Return (X, Y) of the center of cell containing provided text 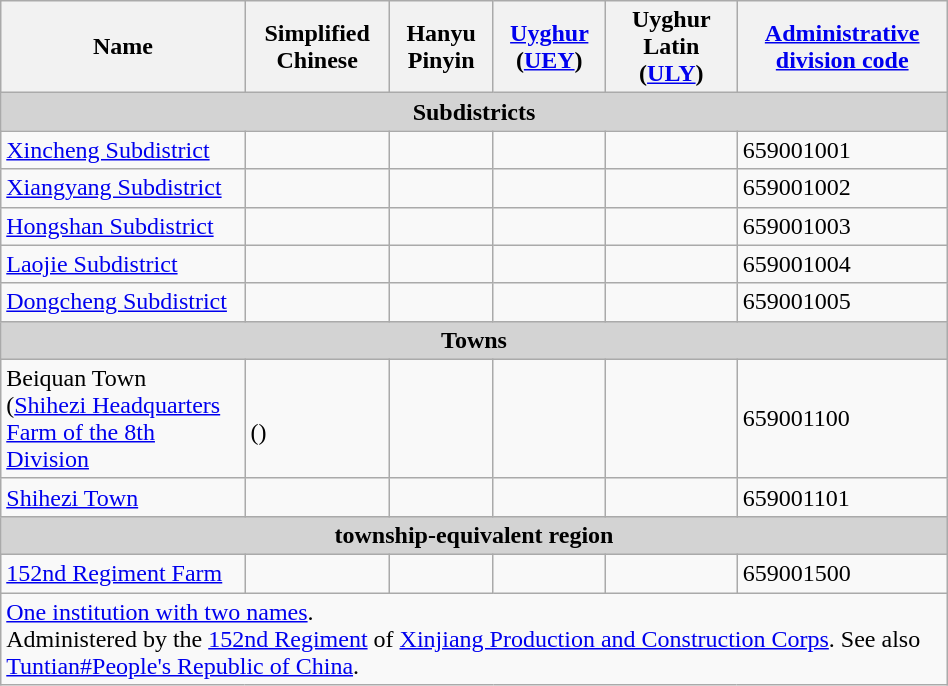
Subdistricts (474, 112)
Hanyu Pinyin (441, 47)
township-equivalent region (474, 535)
Hongshan Subdistrict (123, 226)
Xiangyang Subdistrict (123, 188)
Uyghur (UEY) (550, 47)
659001004 (842, 264)
Shihezi Town (123, 497)
Laojie Subdistrict (123, 264)
Towns (474, 340)
() (317, 418)
152nd Regiment Farm (123, 573)
659001005 (842, 302)
659001101 (842, 497)
Dongcheng Subdistrict (123, 302)
659001100 (842, 418)
Simplified Chinese (317, 47)
Administrative division code (842, 47)
659001003 (842, 226)
659001002 (842, 188)
659001001 (842, 150)
Name (123, 47)
Uyghur Latin (ULY) (672, 47)
659001500 (842, 573)
Beiquan Town(Shihezi Headquarters Farm of the 8th Division (123, 418)
Xincheng Subdistrict (123, 150)
